Return (x, y) of the center of cell containing provided text 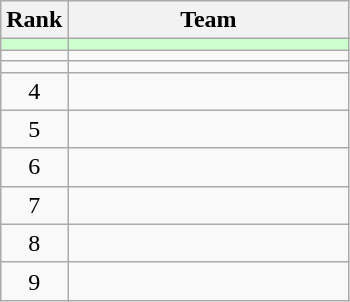
Rank (34, 20)
6 (34, 167)
5 (34, 129)
9 (34, 281)
4 (34, 91)
8 (34, 243)
Team (208, 20)
7 (34, 205)
